For the text-containing cell, return its midpoint in [X, Y] coordinate format. 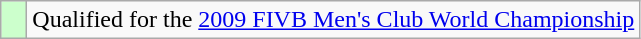
Qualified for the 2009 FIVB Men's Club World Championship [334, 20]
